Search for the cell housing the specified text and yield its [X, Y] center coordinate. 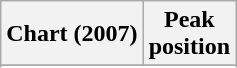
Chart (2007) [72, 34]
Peakposition [189, 34]
